Find where the given text appears and provide that cell's center as [x, y] coordinate. 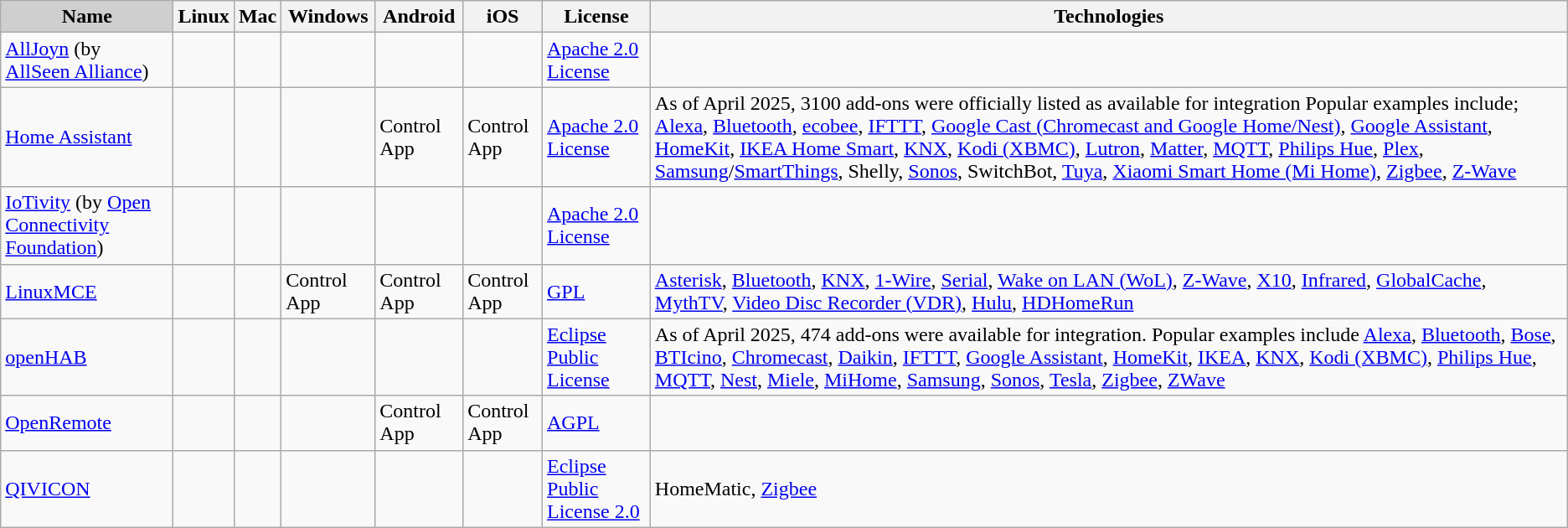
Mac [257, 17]
iOS [503, 17]
AllJoyn (by AllSeen Alliance) [87, 60]
Eclipse Public License [596, 357]
GPL [596, 292]
Windows [328, 17]
Eclipse Public License 2.0 [596, 489]
License [596, 17]
Technologies [1109, 17]
AGPL [596, 422]
IoTivity (by Open Connectivity Foundation) [87, 225]
Asterisk, Bluetooth, KNX, 1-Wire, Serial, Wake on LAN (WoL), Z-Wave, X10, Infrared, GlobalCache, MythTV, Video Disc Recorder (VDR), Hulu, HDHomeRun [1109, 292]
openHAB [87, 357]
Android [419, 17]
HomeMatic, Zigbee [1109, 489]
QIVICON [87, 489]
Linux [204, 17]
OpenRemote [87, 422]
Name [87, 17]
LinuxMCE [87, 292]
Home Assistant [87, 137]
